For the text-containing cell, return its midpoint in (x, y) coordinate format. 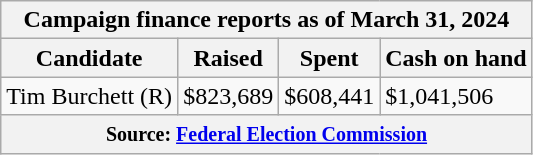
Raised (228, 58)
Candidate (90, 58)
Campaign finance reports as of March 31, 2024 (266, 20)
$1,041,506 (456, 96)
Spent (330, 58)
$823,689 (228, 96)
Tim Burchett (R) (90, 96)
Cash on hand (456, 58)
Source: Federal Election Commission (266, 134)
$608,441 (330, 96)
